Detect which cell encompasses the target text, then output its (X, Y) center coordinate. 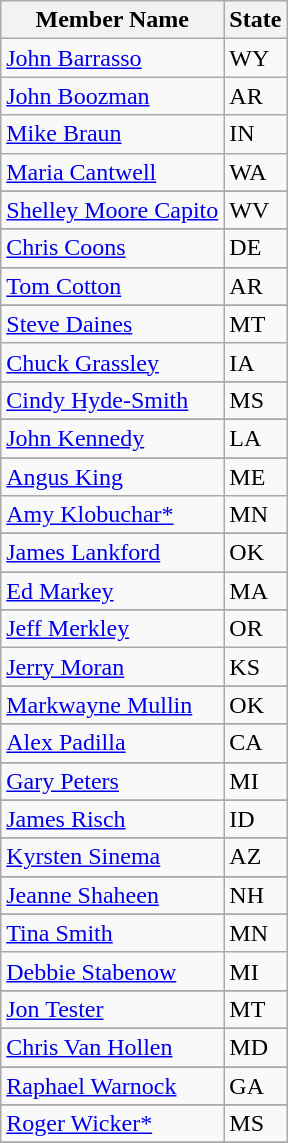
Jeanne Shaheen (112, 895)
WV (256, 210)
OR (256, 629)
Tina Smith (112, 933)
Cindy Hyde-Smith (112, 400)
ME (256, 477)
Angus King (112, 477)
Gary Peters (112, 781)
John Boozman (112, 96)
Alex Padilla (112, 743)
NH (256, 895)
MD (256, 1047)
LA (256, 438)
Amy Klobuchar* (112, 515)
Kyrsten Sinema (112, 857)
Tom Cotton (112, 286)
James Risch (112, 819)
Chris Coons (112, 248)
Shelley Moore Capito (112, 210)
AZ (256, 857)
Maria Cantwell (112, 172)
Roger Wicker* (112, 1124)
Steve Daines (112, 324)
Chris Van Hollen (112, 1047)
Jerry Moran (112, 667)
James Lankford (112, 553)
ID (256, 819)
Ed Markey (112, 591)
IA (256, 362)
MA (256, 591)
GA (256, 1085)
Chuck Grassley (112, 362)
CA (256, 743)
Raphael Warnock (112, 1085)
John Barrasso (112, 58)
Mike Braun (112, 134)
IN (256, 134)
John Kennedy (112, 438)
State (256, 20)
Member Name (112, 20)
KS (256, 667)
Markwayne Mullin (112, 705)
WY (256, 58)
Jon Tester (112, 1009)
DE (256, 248)
WA (256, 172)
Jeff Merkley (112, 629)
Debbie Stabenow (112, 971)
